Return the (x, y) coordinate for the center point of the cell that contains the specified text.  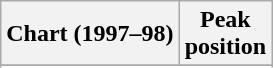
Chart (1997–98) (90, 34)
Peak position (225, 34)
